For the text-containing cell, return its midpoint in [x, y] coordinate format. 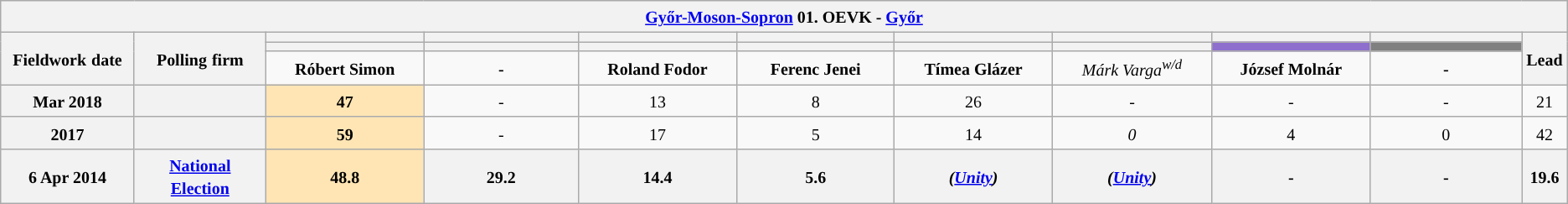
Roland Fodor [658, 68]
Győr-Moson-Sopron 01. OEVK - Győr [784, 17]
19.6 [1545, 176]
Fieldwork date [67, 59]
48.8 [345, 176]
Mar 2018 [67, 101]
14 [973, 133]
Tímea Glázer [973, 68]
5.6 [816, 176]
17 [658, 133]
6 Apr 2014 [67, 176]
National Election [199, 176]
Róbert Simon [345, 68]
Lead [1545, 59]
5 [816, 133]
8 [816, 101]
21 [1545, 101]
2017 [67, 133]
4 [1292, 133]
13 [658, 101]
26 [973, 101]
Ferenc Jenei [816, 68]
47 [345, 101]
József Molnár [1292, 68]
59 [345, 133]
14.4 [658, 176]
42 [1545, 133]
Márk Vargaw/d [1132, 68]
Polling firm [199, 59]
29.2 [501, 176]
